Extract the [x, y] coordinate from the center of the cell holding the provided text.  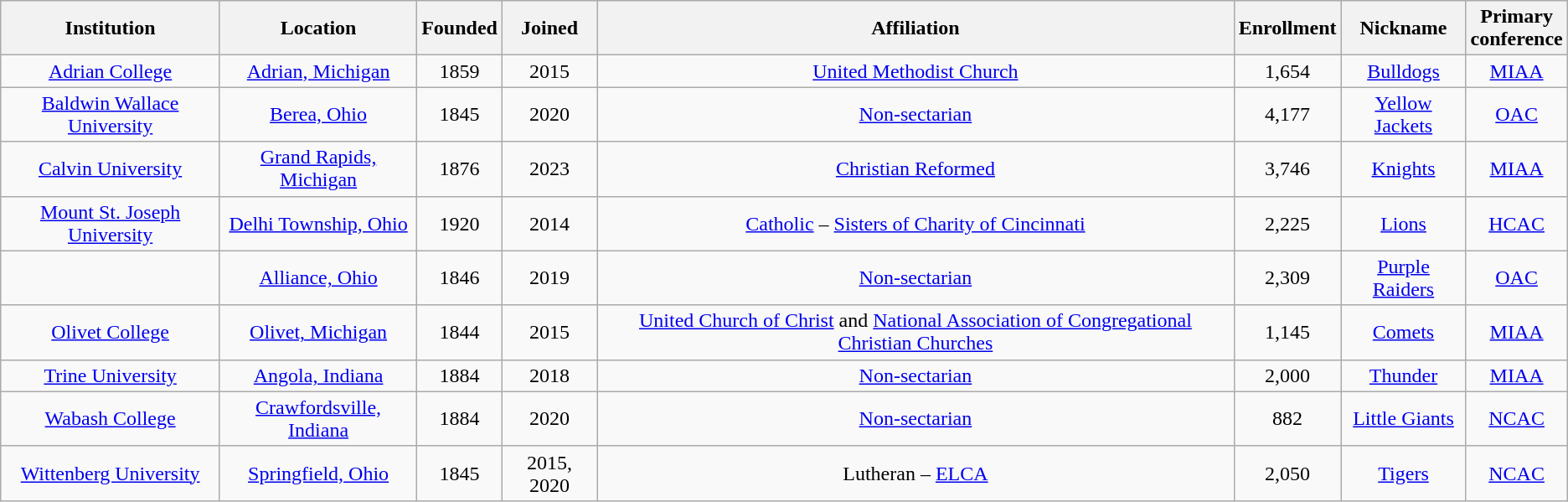
2015, 2020 [549, 473]
1846 [460, 278]
Wittenberg University [111, 473]
1876 [460, 169]
2,225 [1287, 223]
2,000 [1287, 375]
Christian Reformed [916, 169]
Affiliation [916, 28]
Bulldogs [1404, 71]
Mount St. Joseph University [111, 223]
2023 [549, 169]
Little Giants [1404, 419]
Purple Raiders [1404, 278]
Institution [111, 28]
882 [1287, 419]
1,654 [1287, 71]
Baldwin Wallace University [111, 114]
Olivet College [111, 332]
Location [318, 28]
Lions [1404, 223]
Thunder [1404, 375]
Adrian College [111, 71]
Comets [1404, 332]
Springfield, Ohio [318, 473]
2019 [549, 278]
Delhi Township, Ohio [318, 223]
2014 [549, 223]
Lutheran – ELCA [916, 473]
1,145 [1287, 332]
2,050 [1287, 473]
2,309 [1287, 278]
Olivet, Michigan [318, 332]
Enrollment [1287, 28]
HCAC [1516, 223]
1844 [460, 332]
Berea, Ohio [318, 114]
Adrian, Michigan [318, 71]
Grand Rapids, Michigan [318, 169]
Tigers [1404, 473]
Yellow Jackets [1404, 114]
Calvin University [111, 169]
Founded [460, 28]
Joined [549, 28]
Wabash College [111, 419]
Alliance, Ohio [318, 278]
Trine University [111, 375]
Knights [1404, 169]
United Church of Christ and National Association of Congregational Christian Churches [916, 332]
Catholic – Sisters of Charity of Cincinnati [916, 223]
United Methodist Church [916, 71]
1920 [460, 223]
3,746 [1287, 169]
Primaryconference [1516, 28]
1859 [460, 71]
Nickname [1404, 28]
Angola, Indiana [318, 375]
4,177 [1287, 114]
Crawfordsville, Indiana [318, 419]
2018 [549, 375]
